Identify which cell holds the provided text, then report its (x, y) central coordinate. 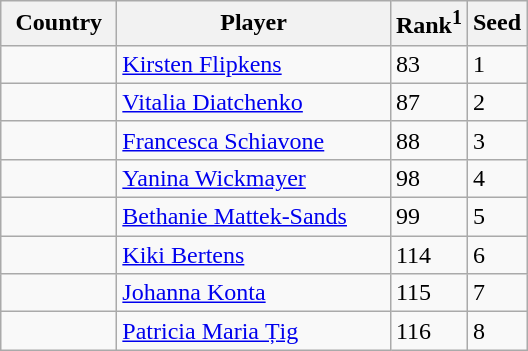
116 (428, 331)
Francesca Schiavone (254, 140)
Vitalia Diatchenko (254, 102)
Country (59, 24)
Bethanie Mattek-Sands (254, 217)
88 (428, 140)
Patricia Maria Țig (254, 331)
2 (496, 102)
99 (428, 217)
4 (496, 178)
83 (428, 64)
1 (496, 64)
115 (428, 293)
Kirsten Flipkens (254, 64)
5 (496, 217)
Johanna Konta (254, 293)
3 (496, 140)
Yanina Wickmayer (254, 178)
Player (254, 24)
98 (428, 178)
114 (428, 255)
Kiki Bertens (254, 255)
87 (428, 102)
Rank1 (428, 24)
Seed (496, 24)
6 (496, 255)
8 (496, 331)
7 (496, 293)
